Scan for the cell matching the given text and deliver its [X, Y] coordinate at center. 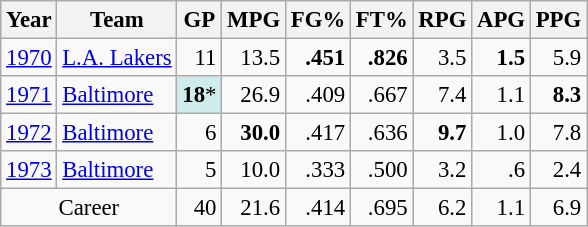
1971 [29, 95]
1972 [29, 133]
40 [200, 208]
.6 [502, 170]
MPG [254, 20]
2.4 [558, 170]
10.0 [254, 170]
8.3 [558, 95]
.636 [382, 133]
PPG [558, 20]
.695 [382, 208]
.826 [382, 58]
18* [200, 95]
APG [502, 20]
.409 [318, 95]
L.A. Lakers [117, 58]
Team [117, 20]
6.9 [558, 208]
Career [89, 208]
9.7 [442, 133]
.667 [382, 95]
21.6 [254, 208]
.414 [318, 208]
5.9 [558, 58]
RPG [442, 20]
1.5 [502, 58]
7.4 [442, 95]
30.0 [254, 133]
.451 [318, 58]
GP [200, 20]
1970 [29, 58]
6.2 [442, 208]
6 [200, 133]
.500 [382, 170]
11 [200, 58]
26.9 [254, 95]
3.5 [442, 58]
3.2 [442, 170]
5 [200, 170]
.333 [318, 170]
.417 [318, 133]
1.0 [502, 133]
Year [29, 20]
1973 [29, 170]
7.8 [558, 133]
FG% [318, 20]
13.5 [254, 58]
FT% [382, 20]
